Provide the (X, Y) coordinate of the cell's center where the given text is located.  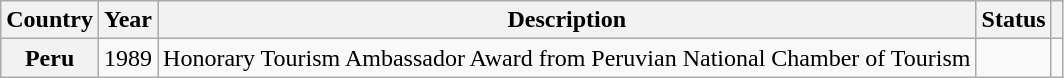
1989 (128, 58)
Description (567, 20)
Year (128, 20)
Peru (50, 58)
Status (1014, 20)
Honorary Tourism Ambassador Award from Peruvian National Chamber of Tourism (567, 58)
Country (50, 20)
